For the text-containing cell, return its midpoint in (x, y) coordinate format. 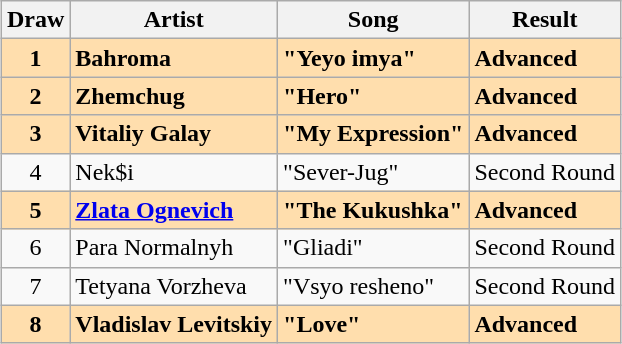
Zhemchug (174, 96)
5 (35, 210)
8 (35, 324)
1 (35, 58)
"Hero" (374, 96)
Bahroma (174, 58)
"My Expression" (374, 134)
Vladislav Levitskiy (174, 324)
Tetyana Vorzheva (174, 286)
"Gliadi" (374, 248)
2 (35, 96)
"Yeyo imya" (374, 58)
Vitaliy Galay (174, 134)
Para Normalnyh (174, 248)
7 (35, 286)
"Vsyo resheno" (374, 286)
Song (374, 20)
4 (35, 172)
Draw (35, 20)
6 (35, 248)
Result (545, 20)
3 (35, 134)
Zlata Ognevich (174, 210)
"Sever-Jug" (374, 172)
"The Kukushka" (374, 210)
Artist (174, 20)
"Love" (374, 324)
Nek$i (174, 172)
